Pinpoint the cell where the given text exists, returning its (X, Y) midpoint coordinate. 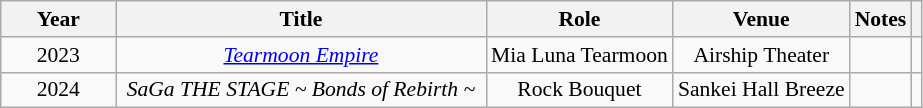
2024 (58, 90)
2023 (58, 55)
Airship Theater (762, 55)
Mia Luna Tearmoon (580, 55)
Venue (762, 19)
Sankei Hall Breeze (762, 90)
Title (301, 19)
Tearmoon Empire (301, 55)
SaGa THE STAGE ~ Bonds of Rebirth ~ (301, 90)
Year (58, 19)
Rock Bouquet (580, 90)
Role (580, 19)
Notes (881, 19)
